Output the (X, Y) coordinate of the center of the cell containing the given text.  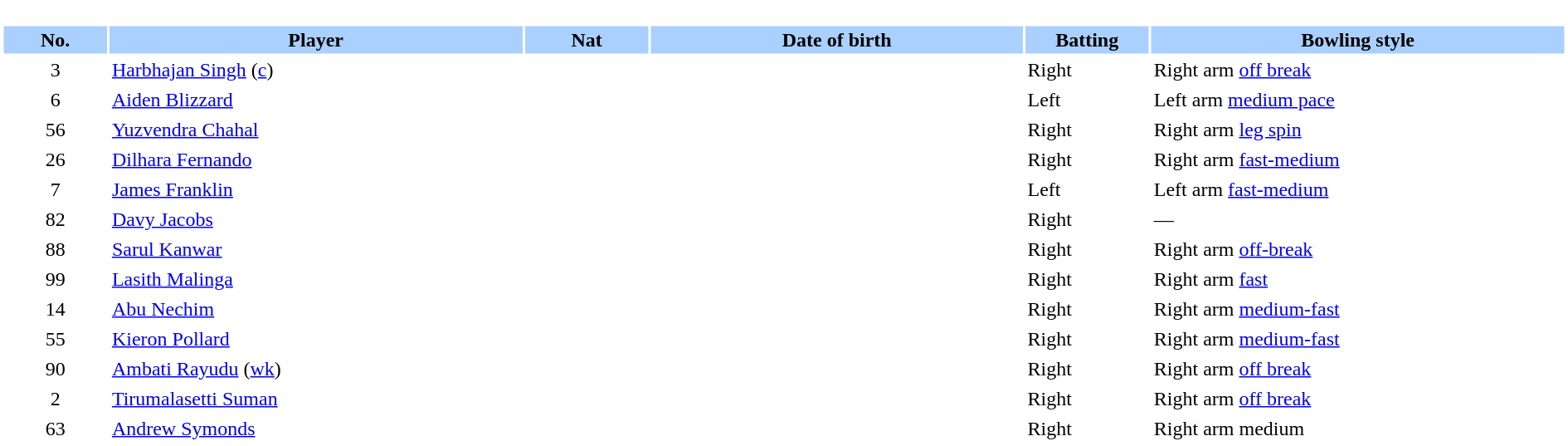
— (1358, 219)
Right arm off-break (1358, 249)
Player (316, 40)
Bowling style (1358, 40)
88 (55, 249)
Kieron Pollard (316, 339)
26 (55, 159)
7 (55, 189)
James Franklin (316, 189)
No. (55, 40)
Right arm fast-medium (1358, 159)
Batting (1087, 40)
90 (55, 369)
56 (55, 130)
Sarul Kanwar (316, 249)
Right arm leg spin (1358, 130)
99 (55, 279)
Left arm medium pace (1358, 100)
82 (55, 219)
6 (55, 100)
Andrew Symonds (316, 429)
14 (55, 309)
55 (55, 339)
Yuzvendra Chahal (316, 130)
Ambati Rayudu (wk) (316, 369)
Date of birth (837, 40)
Dilhara Fernando (316, 159)
Left arm fast-medium (1358, 189)
3 (55, 70)
Harbhajan Singh (c) (316, 70)
Nat (586, 40)
Lasith Malinga (316, 279)
Aiden Blizzard (316, 100)
Right arm fast (1358, 279)
Tirumalasetti Suman (316, 399)
Davy Jacobs (316, 219)
63 (55, 429)
Abu Nechim (316, 309)
Right arm medium (1358, 429)
2 (55, 399)
